Search for the cell housing the specified text and yield its (X, Y) center coordinate. 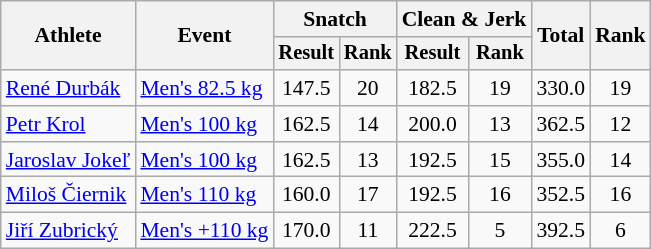
Clean & Jerk (464, 19)
11 (368, 231)
330.0 (560, 88)
170.0 (306, 231)
Event (204, 36)
222.5 (433, 231)
Men's 110 kg (204, 195)
15 (500, 160)
Snatch (334, 19)
352.5 (560, 195)
Miloš Čiernik (68, 195)
Men's 82.5 kg (204, 88)
355.0 (560, 160)
René Durbák (68, 88)
147.5 (306, 88)
Jiří Zubrický (68, 231)
12 (620, 124)
Total (560, 36)
20 (368, 88)
5 (500, 231)
17 (368, 195)
182.5 (433, 88)
Jaroslav Jokeľ (68, 160)
Men's +110 kg (204, 231)
Athlete (68, 36)
160.0 (306, 195)
392.5 (560, 231)
6 (620, 231)
362.5 (560, 124)
Petr Krol (68, 124)
200.0 (433, 124)
